Search for the cell housing the specified text and yield its [x, y] center coordinate. 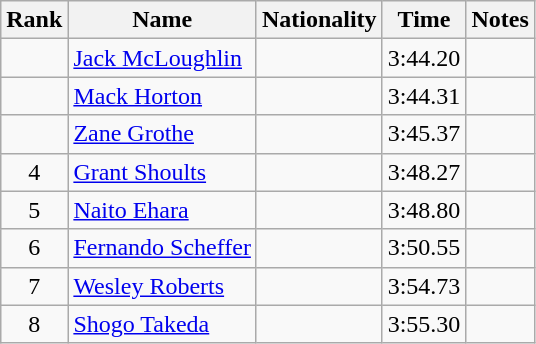
Shogo Takeda [162, 324]
Naito Ehara [162, 210]
4 [34, 172]
5 [34, 210]
3:54.73 [424, 286]
Nationality [319, 20]
Rank [34, 20]
Grant Shoults [162, 172]
3:50.55 [424, 248]
3:48.27 [424, 172]
3:48.80 [424, 210]
Name [162, 20]
Time [424, 20]
Jack McLoughlin [162, 58]
3:55.30 [424, 324]
Mack Horton [162, 96]
Zane Grothe [162, 134]
Fernando Scheffer [162, 248]
3:44.20 [424, 58]
3:45.37 [424, 134]
3:44.31 [424, 96]
7 [34, 286]
Notes [500, 20]
Wesley Roberts [162, 286]
6 [34, 248]
8 [34, 324]
